Provide the (X, Y) coordinate of the cell's center where the given text is located.  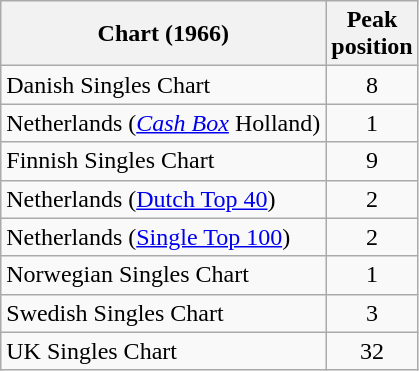
Netherlands (Dutch Top 40) (164, 199)
Chart (1966) (164, 34)
32 (372, 351)
Swedish Singles Chart (164, 313)
Danish Singles Chart (164, 85)
8 (372, 85)
Finnish Singles Chart (164, 161)
UK Singles Chart (164, 351)
9 (372, 161)
Netherlands (Cash Box Holland) (164, 123)
Netherlands (Single Top 100) (164, 237)
Norwegian Singles Chart (164, 275)
3 (372, 313)
Peakposition (372, 34)
